Detect which cell encompasses the target text, then output its [X, Y] center coordinate. 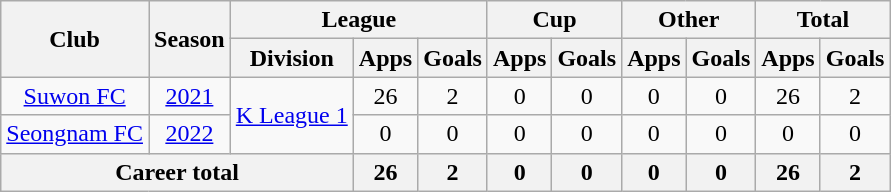
2021 [189, 96]
Seongnam FC [75, 134]
K League 1 [292, 115]
League [358, 20]
Total [823, 20]
Club [75, 39]
Career total [178, 172]
Season [189, 39]
Cup [554, 20]
Suwon FC [75, 96]
2022 [189, 134]
Division [292, 58]
Other [689, 20]
